Scan for the cell matching the given text and deliver its [X, Y] coordinate at center. 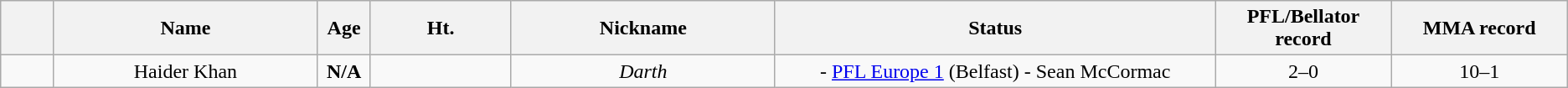
2–0 [1303, 71]
Ht. [441, 28]
Darth [643, 71]
Haider Khan [186, 71]
10–1 [1479, 71]
Status [995, 28]
- PFL Europe 1 (Belfast) - Sean McCormac [995, 71]
Age [343, 28]
N/A [343, 71]
MMA record [1479, 28]
PFL/Bellator record [1303, 28]
Name [186, 28]
Nickname [643, 28]
